For the text-containing cell, return its midpoint in (x, y) coordinate format. 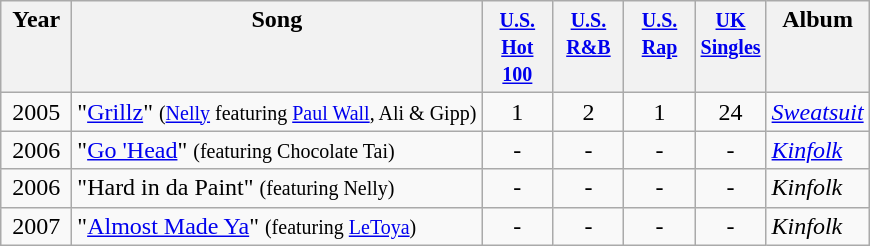
UK Singles (730, 47)
"Hard in da Paint" (featuring Nelly) (277, 188)
24 (730, 112)
U.S. Hot 100 (518, 47)
U.S. Rap (660, 47)
2007 (36, 226)
2005 (36, 112)
"Go 'Head" (featuring Chocolate Tai) (277, 150)
Song (277, 47)
"Almost Made Ya" (featuring LeToya) (277, 226)
Sweatsuit (818, 112)
2 (588, 112)
"Grillz" (Nelly featuring Paul Wall, Ali & Gipp) (277, 112)
Year (36, 47)
U.S. R&B (588, 47)
Album (818, 47)
